Output the (X, Y) coordinate of the center of the cell containing the given text.  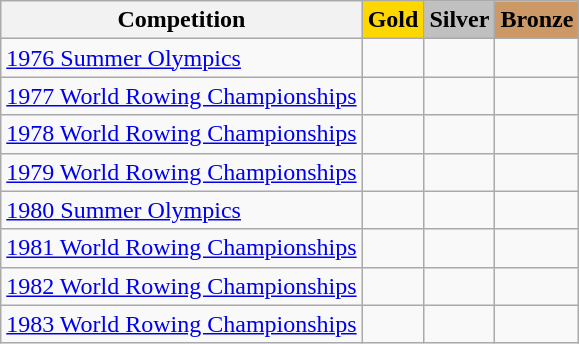
1982 World Rowing Championships (182, 286)
Silver (460, 20)
Gold (393, 20)
1980 Summer Olympics (182, 210)
1976 Summer Olympics (182, 58)
1978 World Rowing Championships (182, 134)
1981 World Rowing Championships (182, 248)
1979 World Rowing Championships (182, 172)
1977 World Rowing Championships (182, 96)
Bronze (537, 20)
1983 World Rowing Championships (182, 324)
Competition (182, 20)
